For the text-containing cell, return its midpoint in [X, Y] coordinate format. 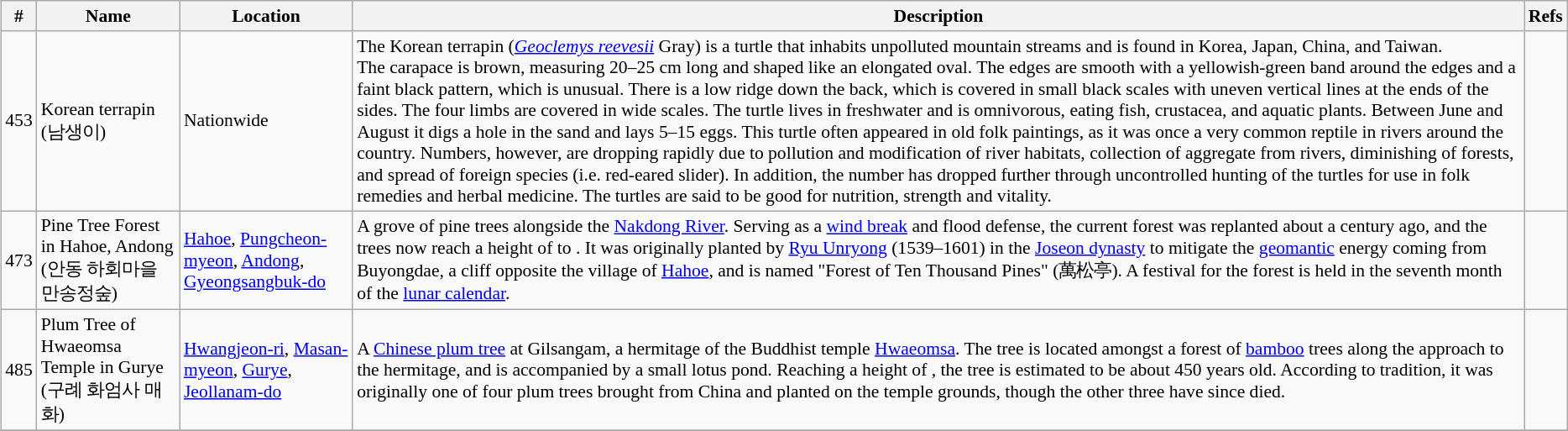
Description [938, 16]
Nationwide [266, 121]
Name [108, 16]
Hahoe, Pungcheon-myeon, Andong, Gyeongsangbuk-do [266, 260]
473 [18, 260]
453 [18, 121]
Plum Tree of Hwaeomsa Temple in Gurye (구례 화엄사 매화) [108, 371]
Hwangjeon-ri, Masan-myeon, Gurye, Jeollanam-do [266, 371]
Location [266, 16]
# [18, 16]
Korean terrapin (남생이) [108, 121]
Refs [1546, 16]
485 [18, 371]
Pine Tree Forest in Hahoe, Andong (안동 하회마을 만송정숲) [108, 260]
